From the cell containing the given text, extract its center point as (x, y) coordinate. 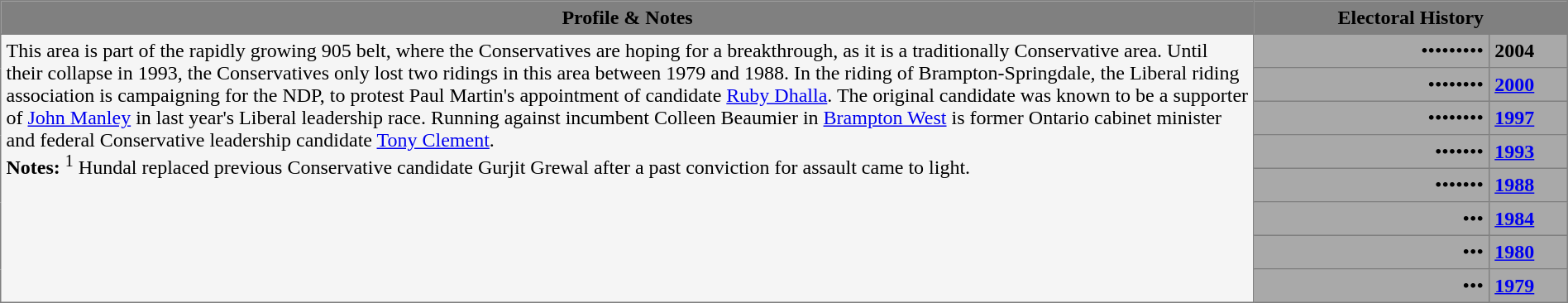
1997 (1528, 118)
1979 (1528, 286)
1993 (1528, 151)
Profile & Notes (628, 17)
1988 (1528, 185)
1980 (1528, 252)
1984 (1528, 219)
Electoral History (1411, 17)
2000 (1528, 84)
••••••••• (1371, 50)
2004 (1528, 50)
